Capture the cell that displays the provided text and extract its [x, y] central coordinate. 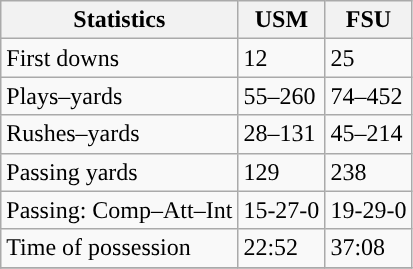
37:08 [368, 248]
FSU [368, 20]
238 [368, 172]
12 [282, 58]
129 [282, 172]
First downs [120, 58]
Statistics [120, 20]
45–214 [368, 134]
Rushes–yards [120, 134]
Passing: Comp–Att–Int [120, 210]
74–452 [368, 96]
19-29-0 [368, 210]
22:52 [282, 248]
Time of possession [120, 248]
USM [282, 20]
15-27-0 [282, 210]
25 [368, 58]
Passing yards [120, 172]
55–260 [282, 96]
28–131 [282, 134]
Plays–yards [120, 96]
